Locate the cell with the specified text and output its [X, Y] center coordinate. 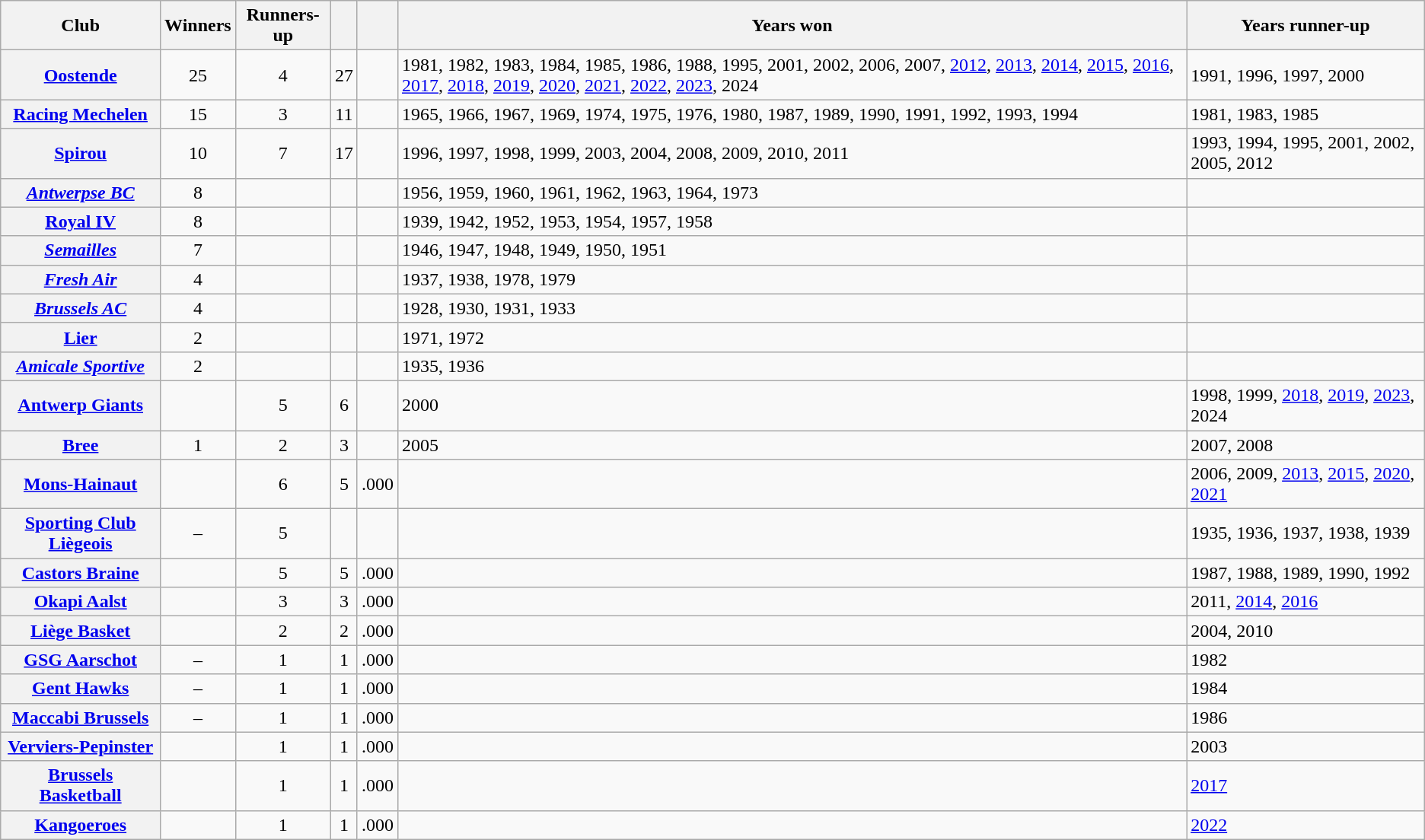
2000 [792, 405]
1981, 1983, 1985 [1306, 114]
Spirou [81, 154]
Brussels Basketball [81, 785]
1939, 1942, 1952, 1953, 1954, 1957, 1958 [792, 221]
1935, 1936, 1937, 1938, 1939 [1306, 534]
Years won [792, 26]
Lier [81, 337]
15 [198, 114]
1986 [1306, 717]
1965, 1966, 1967, 1969, 1974, 1975, 1976, 1980, 1987, 1989, 1990, 1991, 1992, 1993, 1994 [792, 114]
2022 [1306, 825]
Fresh Air [81, 279]
Maccabi Brussels [81, 717]
1991, 1996, 1997, 2000 [1306, 75]
Gent Hawks [81, 689]
2017 [1306, 785]
Verviers-Pepinster [81, 746]
11 [344, 114]
2003 [1306, 746]
2011, 2014, 2016 [1306, 602]
Kangoeroes [81, 825]
1971, 1972 [792, 337]
Castors Braine [81, 573]
1996, 1997, 1998, 1999, 2003, 2004, 2008, 2009, 2010, 2011 [792, 154]
Semailles [81, 250]
Antwerp Giants [81, 405]
GSG Aarschot [81, 660]
Sporting Club Liègeois [81, 534]
1937, 1938, 1978, 1979 [792, 279]
Liège Basket [81, 631]
1984 [1306, 689]
25 [198, 75]
1987, 1988, 1989, 1990, 1992 [1306, 573]
1993, 1994, 1995, 2001, 2002, 2005, 2012 [1306, 154]
1981, 1982, 1983, 1984, 1985, 1986, 1988, 1995, 2001, 2002, 2006, 2007, 2012, 2013, 2014, 2015, 2016, 2017, 2018, 2019, 2020, 2021, 2022, 2023, 2024 [792, 75]
Club [81, 26]
17 [344, 154]
2007, 2008 [1306, 445]
2005 [792, 445]
1935, 1936 [792, 366]
Years runner-up [1306, 26]
1946, 1947, 1948, 1949, 1950, 1951 [792, 250]
1956, 1959, 1960, 1961, 1962, 1963, 1964, 1973 [792, 192]
27 [344, 75]
Winners [198, 26]
Okapi Aalst [81, 602]
1998, 1999, 2018, 2019, 2023, 2024 [1306, 405]
Racing Mechelen [81, 114]
Brussels AC [81, 308]
10 [198, 154]
Royal IV [81, 221]
1928, 1930, 1931, 1933 [792, 308]
1982 [1306, 660]
Amicale Sportive [81, 366]
Mons-Hainaut [81, 484]
2004, 2010 [1306, 631]
2006, 2009, 2013, 2015, 2020, 2021 [1306, 484]
Antwerpse BC [81, 192]
Oostende [81, 75]
Runners-up [283, 26]
Bree [81, 445]
